Search for the cell housing the specified text and yield its (x, y) center coordinate. 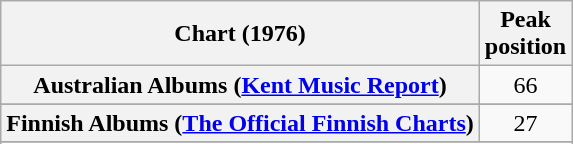
66 (525, 85)
Finnish Albums (The Official Finnish Charts) (240, 123)
Chart (1976) (240, 34)
Australian Albums (Kent Music Report) (240, 85)
Peakposition (525, 34)
27 (525, 123)
